Locate the cell with the specified text and output its (X, Y) center coordinate. 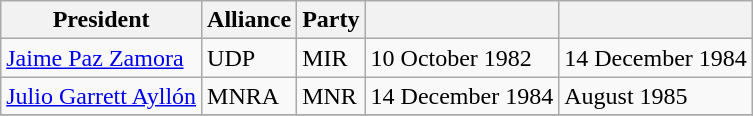
10 October 1982 (462, 58)
UDP (250, 58)
MIR (331, 58)
President (102, 20)
Party (331, 20)
Julio Garrett Ayllón (102, 96)
MNR (331, 96)
MNRA (250, 96)
Jaime Paz Zamora (102, 58)
Alliance (250, 20)
August 1985 (656, 96)
